From the cell containing the given text, extract its center point as [X, Y] coordinate. 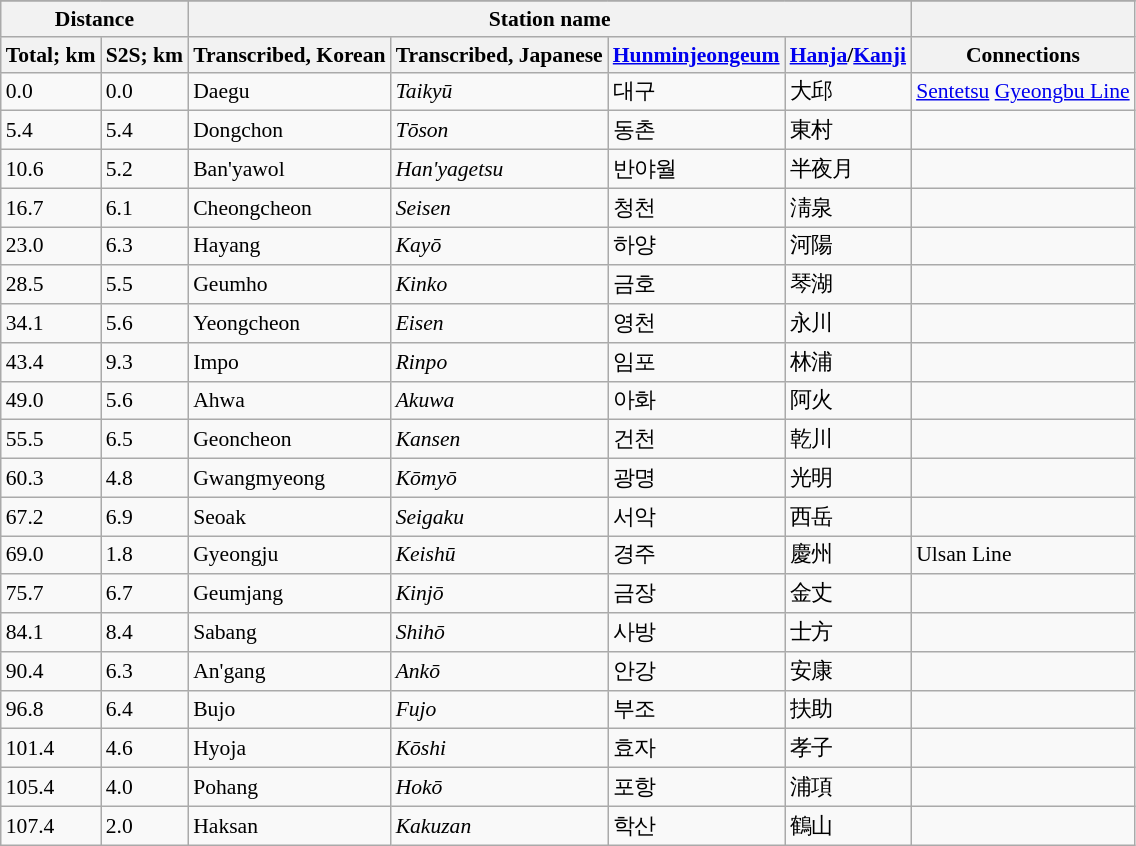
Seoak [289, 516]
Hanja/Kanji [848, 55]
永川 [848, 324]
慶州 [848, 556]
Kayō [500, 246]
96.8 [51, 710]
67.2 [51, 516]
Gyeongju [289, 556]
5.5 [145, 286]
Ban'yawol [289, 170]
阿火 [848, 400]
Ulsan Line [1023, 556]
9.3 [145, 362]
Tōson [500, 130]
임포 [696, 362]
영천 [696, 324]
Haksan [289, 826]
107.4 [51, 826]
S2S; km [145, 55]
청천 [696, 208]
乾川 [848, 440]
Geumjang [289, 594]
아화 [696, 400]
扶助 [848, 710]
Kansen [500, 440]
Geoncheon [289, 440]
Akuwa [500, 400]
半夜月 [848, 170]
60.3 [51, 478]
23.0 [51, 246]
Hokō [500, 788]
An'gang [289, 672]
8.4 [145, 632]
6.7 [145, 594]
Kinko [500, 286]
부조 [696, 710]
Taikyū [500, 92]
大邱 [848, 92]
4.0 [145, 788]
Kōmyō [500, 478]
49.0 [51, 400]
Bujo [289, 710]
69.0 [51, 556]
안강 [696, 672]
6.1 [145, 208]
Cheongcheon [289, 208]
Seisen [500, 208]
琴湖 [848, 286]
포항 [696, 788]
西岳 [848, 516]
Ahwa [289, 400]
16.7 [51, 208]
Ankō [500, 672]
Geumho [289, 286]
55.5 [51, 440]
Sentetsu Gyeongbu Line [1023, 92]
Han'yagetsu [500, 170]
Pohang [289, 788]
Shihō [500, 632]
Dongchon [289, 130]
Hayang [289, 246]
Transcribed, Korean [289, 55]
84.1 [51, 632]
Daegu [289, 92]
43.4 [51, 362]
Fujo [500, 710]
淸泉 [848, 208]
34.1 [51, 324]
75.7 [51, 594]
6.9 [145, 516]
Transcribed, Japanese [500, 55]
Gwangmyeong [289, 478]
Impo [289, 362]
Connections [1023, 55]
4.8 [145, 478]
河陽 [848, 246]
6.5 [145, 440]
林浦 [848, 362]
10.6 [51, 170]
士方 [848, 632]
대구 [696, 92]
金丈 [848, 594]
Seigaku [500, 516]
孝子 [848, 748]
5.2 [145, 170]
東村 [848, 130]
Distance [94, 19]
Keishū [500, 556]
6.4 [145, 710]
학산 [696, 826]
28.5 [51, 286]
鶴山 [848, 826]
浦項 [848, 788]
1.8 [145, 556]
Total; km [51, 55]
4.6 [145, 748]
경주 [696, 556]
서악 [696, 516]
사방 [696, 632]
Rinpo [500, 362]
Kōshi [500, 748]
반야월 [696, 170]
하양 [696, 246]
2.0 [145, 826]
금장 [696, 594]
광명 [696, 478]
Kakuzan [500, 826]
건천 [696, 440]
Eisen [500, 324]
금호 [696, 286]
105.4 [51, 788]
Kinjō [500, 594]
安康 [848, 672]
Yeongcheon [289, 324]
동촌 [696, 130]
Hyoja [289, 748]
90.4 [51, 672]
Station name [550, 19]
光明 [848, 478]
Hunminjeongeum [696, 55]
101.4 [51, 748]
효자 [696, 748]
Sabang [289, 632]
